Scan for the cell matching the given text and deliver its (X, Y) coordinate at center. 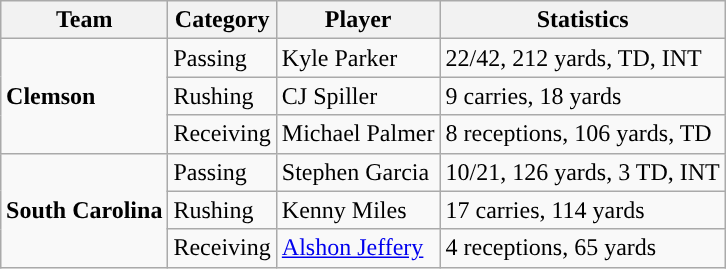
Clemson (84, 96)
South Carolina (84, 210)
Kyle Parker (358, 58)
Player (358, 20)
17 carries, 114 yards (582, 210)
CJ Spiller (358, 96)
Kenny Miles (358, 210)
9 carries, 18 yards (582, 96)
Stephen Garcia (358, 172)
22/42, 212 yards, TD, INT (582, 58)
10/21, 126 yards, 3 TD, INT (582, 172)
Michael Palmer (358, 134)
8 receptions, 106 yards, TD (582, 134)
Team (84, 20)
Alshon Jeffery (358, 248)
Category (222, 20)
4 receptions, 65 yards (582, 248)
Statistics (582, 20)
